Determine the (x, y) coordinate at the center of the cell enclosing the given text.  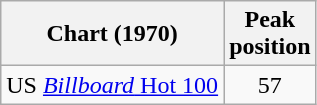
57 (270, 85)
Chart (1970) (112, 34)
Peakposition (270, 34)
US Billboard Hot 100 (112, 85)
